Detect which cell encompasses the target text, then output its (X, Y) center coordinate. 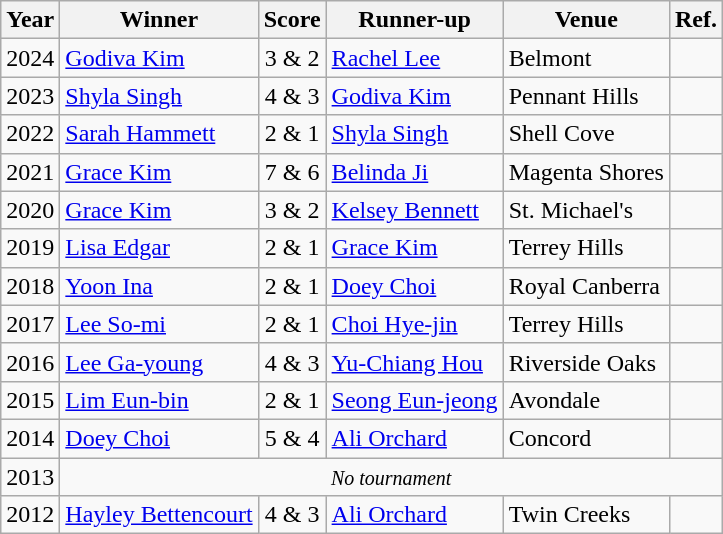
No tournament (392, 477)
Choi Hye-jin (414, 324)
Lee Ga-young (159, 362)
Sarah Hammett (159, 134)
2021 (30, 172)
Year (30, 20)
Pennant Hills (586, 96)
Twin Creeks (586, 515)
Seong Eun-jeong (414, 400)
Belmont (586, 58)
Rachel Lee (414, 58)
Yoon Ina (159, 286)
Kelsey Bennett (414, 210)
Ref. (696, 20)
Lisa Edgar (159, 248)
2018 (30, 286)
2022 (30, 134)
Shell Cove (586, 134)
Runner-up (414, 20)
Lim Eun-bin (159, 400)
2015 (30, 400)
2017 (30, 324)
2019 (30, 248)
Lee So-mi (159, 324)
Yu-Chiang Hou (414, 362)
Magenta Shores (586, 172)
Hayley Bettencourt (159, 515)
Venue (586, 20)
Royal Canberra (586, 286)
Avondale (586, 400)
5 & 4 (292, 438)
2024 (30, 58)
Score (292, 20)
Winner (159, 20)
2016 (30, 362)
Belinda Ji (414, 172)
2012 (30, 515)
7 & 6 (292, 172)
Riverside Oaks (586, 362)
2014 (30, 438)
2023 (30, 96)
St. Michael's (586, 210)
Concord (586, 438)
2020 (30, 210)
2013 (30, 477)
